Return (x, y) of the center of cell containing provided text 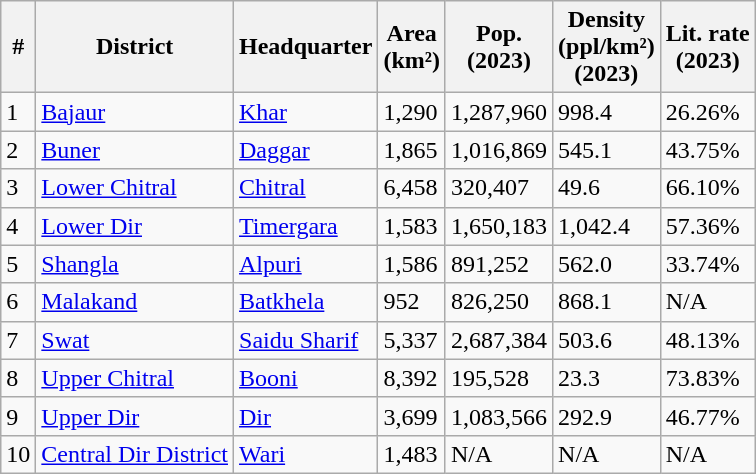
District (135, 47)
Area(km²) (412, 47)
# (18, 47)
8 (18, 378)
Swat (135, 340)
26.26% (708, 112)
Daggar (306, 150)
998.4 (607, 112)
49.6 (607, 188)
Upper Chitral (135, 378)
826,250 (498, 302)
4 (18, 226)
10 (18, 454)
Lower Chitral (135, 188)
292.9 (607, 416)
1,042.4 (607, 226)
Shangla (135, 264)
503.6 (607, 340)
33.74% (708, 264)
1,287,960 (498, 112)
562.0 (607, 264)
3 (18, 188)
6 (18, 302)
57.36% (708, 226)
5 (18, 264)
23.3 (607, 378)
Density(ppl/km²)(2023) (607, 47)
5,337 (412, 340)
Chitral (306, 188)
868.1 (607, 302)
66.10% (708, 188)
2,687,384 (498, 340)
1,586 (412, 264)
545.1 (607, 150)
8,392 (412, 378)
Bajaur (135, 112)
1,483 (412, 454)
1,650,183 (498, 226)
1 (18, 112)
Malakand (135, 302)
Pop.(2023) (498, 47)
320,407 (498, 188)
Wari (306, 454)
Batkhela (306, 302)
1,016,869 (498, 150)
1,290 (412, 112)
Alpuri (306, 264)
Khar (306, 112)
891,252 (498, 264)
1,865 (412, 150)
Dir (306, 416)
43.75% (708, 150)
1,583 (412, 226)
46.77% (708, 416)
195,528 (498, 378)
952 (412, 302)
Central Dir District (135, 454)
9 (18, 416)
6,458 (412, 188)
7 (18, 340)
Headquarter (306, 47)
Saidu Sharif (306, 340)
Lit. rate(2023) (708, 47)
73.83% (708, 378)
Upper Dir (135, 416)
3,699 (412, 416)
Buner (135, 150)
2 (18, 150)
Lower Dir (135, 226)
48.13% (708, 340)
Timergara (306, 226)
Booni (306, 378)
1,083,566 (498, 416)
